Output the (X, Y) coordinate of the center of the cell containing the given text.  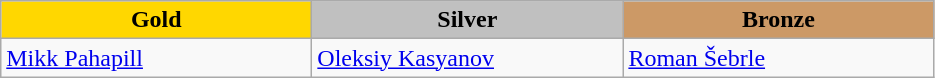
Bronze (778, 20)
Oleksiy Kasyanov (468, 58)
Silver (468, 20)
Mikk Pahapill (156, 58)
Roman Šebrle (778, 58)
Gold (156, 20)
